Identify which cell holds the provided text, then report its [X, Y] central coordinate. 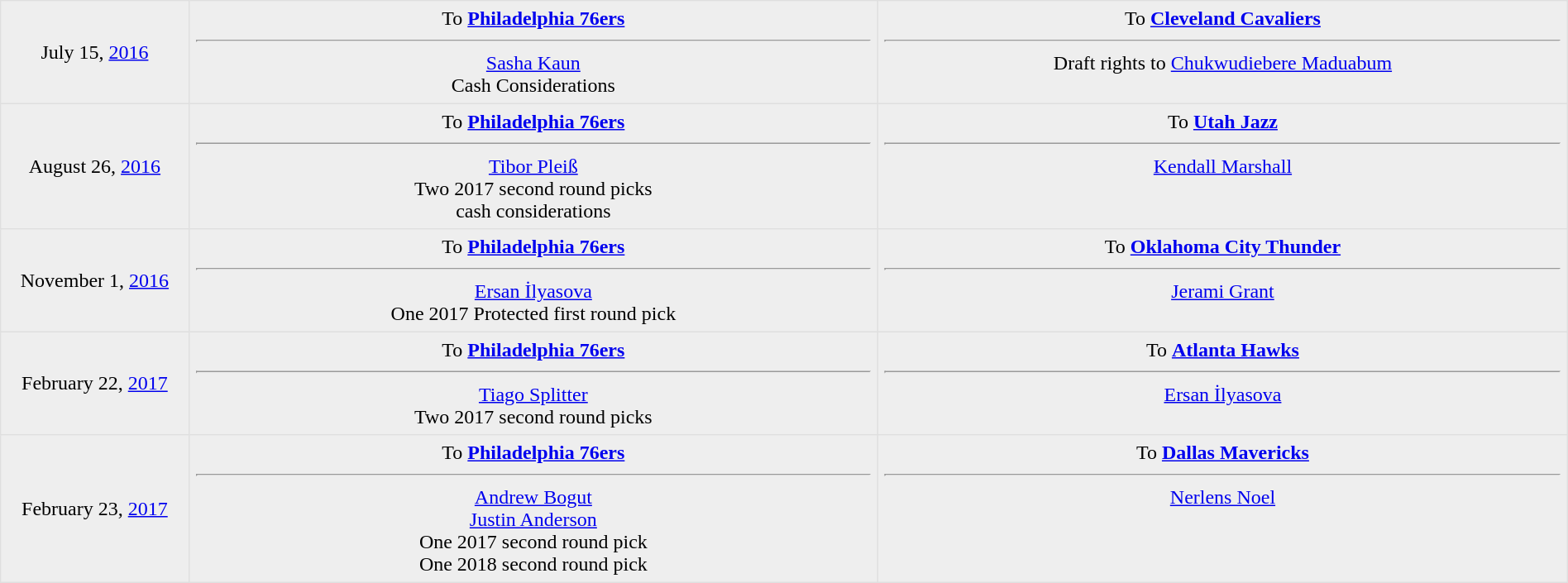
To Philadelphia 76ersAndrew Bogut Justin Anderson One 2017 second round pickOne 2018 second round pick [533, 509]
To Oklahoma City ThunderJerami Grant [1223, 280]
February 23, 2017 [94, 509]
November 1, 2016 [94, 280]
July 15, 2016 [94, 52]
To Philadelphia 76ersSasha KaunCash Considerations [533, 52]
To Philadelphia 76ersErsan İlyasovaOne 2017 Protected first round pick [533, 280]
To Utah JazzKendall Marshall [1223, 166]
To Atlanta HawksErsan İlyasova [1223, 383]
To Philadelphia 76ersTiago Splitter Two 2017 second round picks [533, 383]
To Philadelphia 76ersTibor PleißTwo 2017 second round pickscash considerations [533, 166]
August 26, 2016 [94, 166]
To Dallas MavericksNerlens Noel [1223, 509]
To Cleveland CavaliersDraft rights to Chukwudiebere Maduabum [1223, 52]
February 22, 2017 [94, 383]
